Locate the cell with the specified text and output its (X, Y) center coordinate. 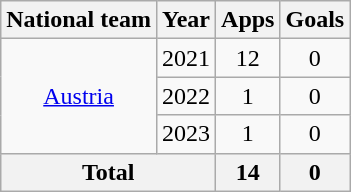
2023 (186, 134)
Goals (315, 20)
National team (79, 20)
Austria (79, 96)
Apps (248, 20)
14 (248, 172)
12 (248, 58)
2022 (186, 96)
Total (108, 172)
Year (186, 20)
2021 (186, 58)
